Scan for the cell matching the given text and deliver its [X, Y] coordinate at center. 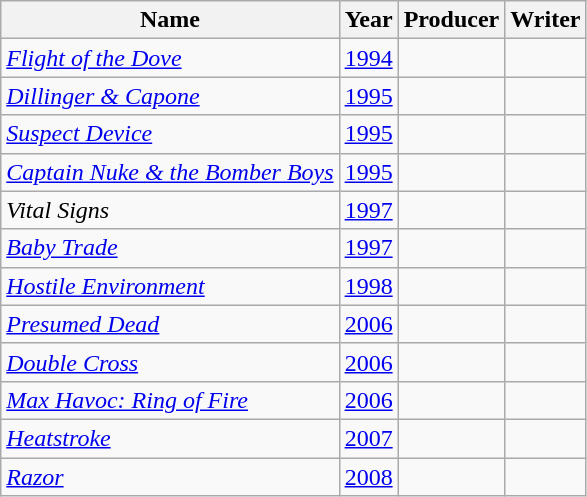
Writer [546, 20]
Baby Trade [170, 248]
2008 [368, 477]
Dillinger & Capone [170, 96]
1998 [368, 286]
Year [368, 20]
Vital Signs [170, 210]
Heatstroke [170, 438]
Producer [452, 20]
Captain Nuke & the Bomber Boys [170, 172]
Flight of the Dove [170, 58]
Razor [170, 477]
Max Havoc: Ring of Fire [170, 400]
2007 [368, 438]
Presumed Dead [170, 324]
Name [170, 20]
Double Cross [170, 362]
1994 [368, 58]
Hostile Environment [170, 286]
Suspect Device [170, 134]
